Locate the cell with the specified text and output its [x, y] center coordinate. 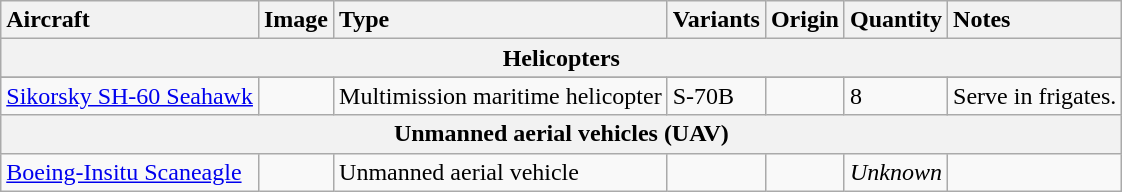
Quantity [896, 20]
Unmanned aerial vehicle [501, 172]
S-70B [716, 96]
Notes [1035, 20]
Helicopters [562, 58]
Multimission maritime helicopter [501, 96]
8 [896, 96]
Image [296, 20]
Boeing-Insitu Scaneagle [130, 172]
Aircraft [130, 20]
Variants [716, 20]
Sikorsky SH-60 Seahawk [130, 96]
Serve in frigates. [1035, 96]
Type [501, 20]
Origin [804, 20]
Unmanned aerial vehicles (UAV) [562, 134]
Unknown [896, 172]
